Determine the [X, Y] coordinate at the center of the cell enclosing the given text.  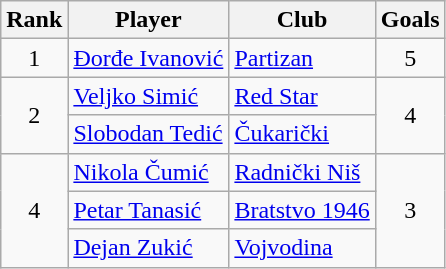
Slobodan Tedić [148, 134]
2 [34, 115]
Player [148, 20]
Rank [34, 20]
Veljko Simić [148, 96]
Goals [410, 20]
Nikola Čumić [148, 172]
Dejan Zukić [148, 248]
3 [410, 210]
Radnički Niš [302, 172]
Partizan [302, 58]
Čukarički [302, 134]
5 [410, 58]
Petar Tanasić [148, 210]
Bratstvo 1946 [302, 210]
Club [302, 20]
Đorđe Ivanović [148, 58]
Red Star [302, 96]
Vojvodina [302, 248]
1 [34, 58]
